Pinpoint the cell where the given text exists, returning its [X, Y] midpoint coordinate. 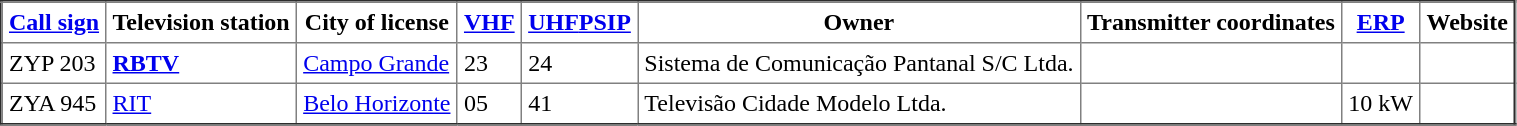
VHF [489, 22]
City of license [376, 22]
24 [579, 63]
Owner [860, 22]
RBTV [202, 63]
Televisão Cidade Modelo Ltda. [860, 103]
Campo Grande [376, 63]
Transmitter coordinates [1210, 22]
ERP [1381, 22]
41 [579, 103]
10 kW [1381, 103]
23 [489, 63]
ZYP 203 [54, 63]
Sistema de Comunicação Pantanal S/C Ltda. [860, 63]
RIT [202, 103]
Television station [202, 22]
UHFPSIP [579, 22]
ZYA 945 [54, 103]
05 [489, 103]
Website [1468, 22]
Belo Horizonte [376, 103]
Call sign [54, 22]
